Capture the cell that displays the provided text and extract its (x, y) central coordinate. 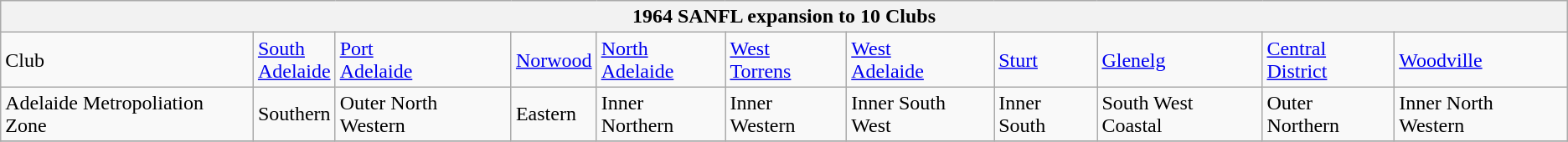
CentralDistrict (1328, 60)
Inner South West (921, 114)
Inner South (1045, 114)
Inner Northern (661, 114)
PortAdelaide (423, 60)
Outer North Western (423, 114)
South West Coastal (1179, 114)
1964 SANFL expansion to 10 Clubs (784, 17)
Adelaide Metropoliation Zone (127, 114)
Norwood (554, 60)
WestAdelaide (921, 60)
Club (127, 60)
Sturt (1045, 60)
Woodville (1481, 60)
SouthAdelaide (294, 60)
Southern (294, 114)
Glenelg (1179, 60)
WestTorrens (786, 60)
Inner North Western (1481, 114)
NorthAdelaide (661, 60)
Eastern (554, 114)
Inner Western (786, 114)
Outer Northern (1328, 114)
